Pinpoint the cell where the given text exists, returning its [X, Y] midpoint coordinate. 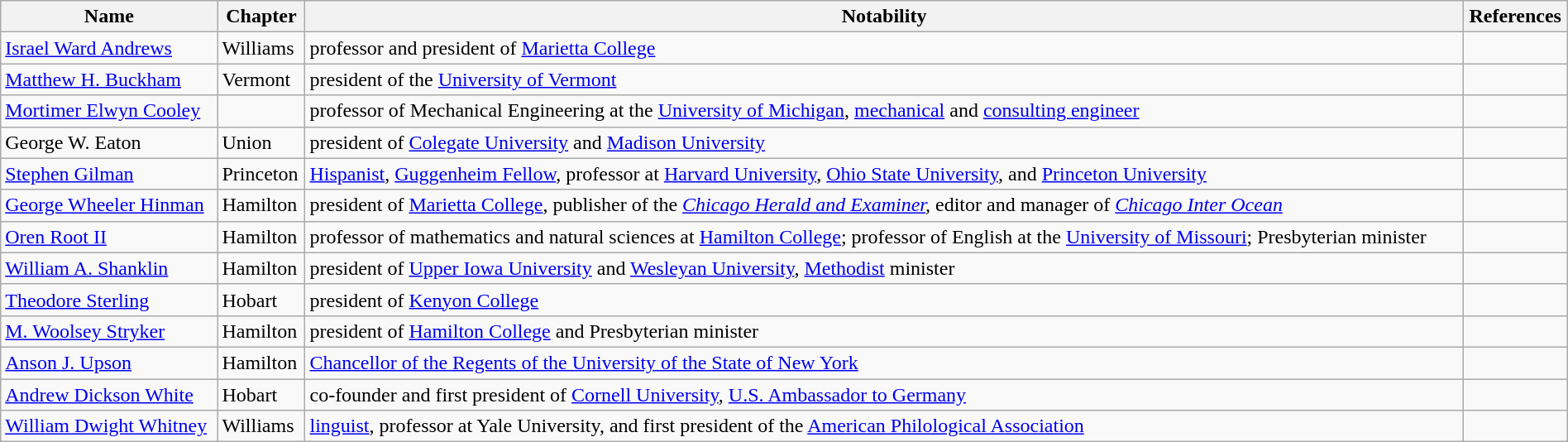
Mortimer Elwyn Cooley [109, 111]
professor and president of Marietta College [884, 48]
Matthew H. Buckham [109, 79]
Union [261, 142]
Notability [884, 17]
president of Upper Iowa University and Wesleyan University, Methodist minister [884, 268]
Chapter [261, 17]
president of Colegate University and Madison University [884, 142]
William Dwight Whitney [109, 426]
Vermont [261, 79]
Anson J. Upson [109, 363]
M. Woolsey Stryker [109, 331]
George Wheeler Hinman [109, 205]
Stephen Gilman [109, 174]
Princeton [261, 174]
linguist, professor at Yale University, and first president of the American Philological Association [884, 426]
president of Marietta College, publisher of the Chicago Herald and Examiner, editor and manager of Chicago Inter Ocean [884, 205]
Name [109, 17]
president of Hamilton College and Presbyterian minister [884, 331]
co-founder and first president of Cornell University, U.S. Ambassador to Germany [884, 395]
George W. Eaton [109, 142]
Israel Ward Andrews [109, 48]
Andrew Dickson White [109, 395]
professor of Mechanical Engineering at the University of Michigan, mechanical and consulting engineer [884, 111]
References [1515, 17]
Hispanist, Guggenheim Fellow, professor at Harvard University, Ohio State University, and Princeton University [884, 174]
Chancellor of the Regents of the University of the State of New York [884, 363]
president of the University of Vermont [884, 79]
professor of mathematics and natural sciences at Hamilton College; professor of English at the University of Missouri; Presbyterian minister [884, 237]
William A. Shanklin [109, 268]
Oren Root II [109, 237]
Theodore Sterling [109, 300]
president of Kenyon College [884, 300]
